Output the (X, Y) coordinate of the center of the cell containing the given text.  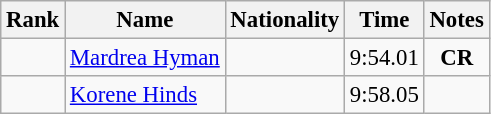
Time (385, 20)
Nationality (284, 20)
CR (456, 58)
9:58.05 (385, 95)
Mardrea Hyman (146, 58)
Notes (456, 20)
Korene Hinds (146, 95)
Rank (33, 20)
9:54.01 (385, 58)
Name (146, 20)
